Extract the (x, y) coordinate from the center of the cell holding the provided text.  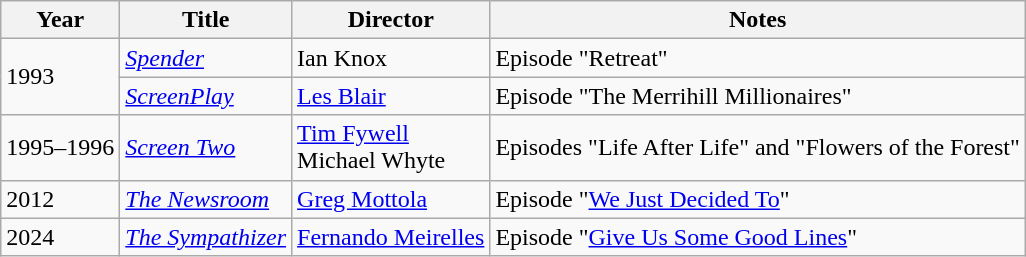
1995–1996 (60, 148)
Episode "We Just Decided To" (758, 199)
Episode "Give Us Some Good Lines" (758, 237)
Episodes "Life After Life" and "Flowers of the Forest" (758, 148)
Notes (758, 20)
Title (206, 20)
Screen Two (206, 148)
1993 (60, 77)
Les Blair (391, 96)
2012 (60, 199)
The Sympathizer (206, 237)
2024 (60, 237)
Year (60, 20)
Greg Mottola (391, 199)
ScreenPlay (206, 96)
Episode "Retreat" (758, 58)
Director (391, 20)
Episode "The Merrihill Millionaires" (758, 96)
The Newsroom (206, 199)
Fernando Meirelles (391, 237)
Ian Knox (391, 58)
Spender (206, 58)
Tim FywellMichael Whyte (391, 148)
